For the text-containing cell, return its midpoint in (X, Y) coordinate format. 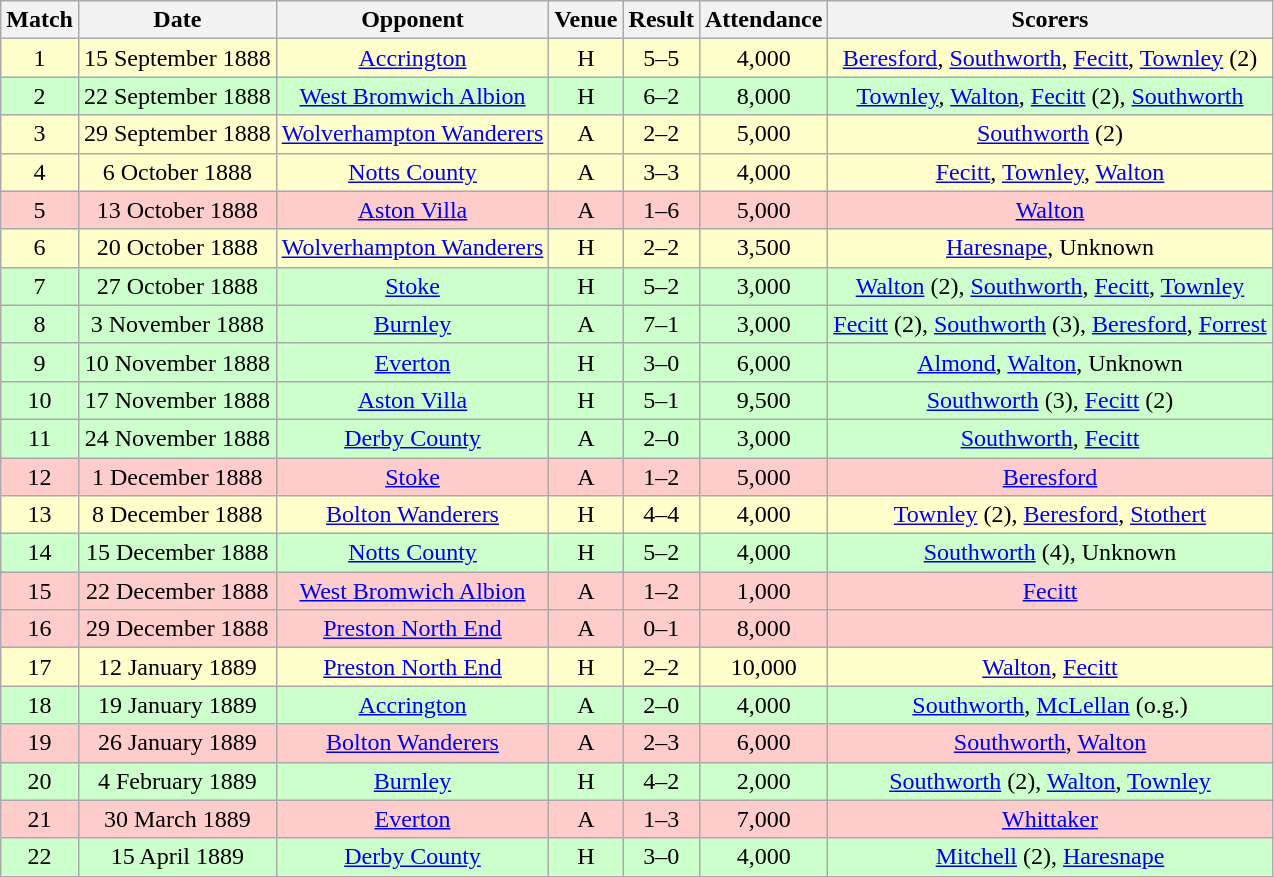
10,000 (763, 667)
7–1 (661, 324)
Fecitt (2), Southworth (3), Beresford, Forrest (1050, 324)
8 (40, 324)
27 October 1888 (177, 286)
4–4 (661, 515)
6 (40, 248)
15 September 1888 (177, 58)
4–2 (661, 781)
24 November 1888 (177, 438)
Southworth (4), Unknown (1050, 553)
1,000 (763, 591)
Fecitt (1050, 591)
1–6 (661, 210)
5 (40, 210)
19 January 1889 (177, 705)
Walton, Fecitt (1050, 667)
Result (661, 20)
15 (40, 591)
20 (40, 781)
Match (40, 20)
12 (40, 477)
0–1 (661, 629)
16 (40, 629)
5–1 (661, 400)
15 December 1888 (177, 553)
14 (40, 553)
Southworth, McLellan (o.g.) (1050, 705)
29 September 1888 (177, 134)
9 (40, 362)
5–5 (661, 58)
Date (177, 20)
17 (40, 667)
2 (40, 96)
7 (40, 286)
18 (40, 705)
Almond, Walton, Unknown (1050, 362)
Fecitt, Townley, Walton (1050, 172)
Southworth (3), Fecitt (2) (1050, 400)
10 November 1888 (177, 362)
19 (40, 743)
Beresford, Southworth, Fecitt, Townley (2) (1050, 58)
12 January 1889 (177, 667)
22 December 1888 (177, 591)
13 October 1888 (177, 210)
Attendance (763, 20)
17 November 1888 (177, 400)
6–2 (661, 96)
Townley (2), Beresford, Stothert (1050, 515)
7,000 (763, 819)
1–3 (661, 819)
1 December 1888 (177, 477)
29 December 1888 (177, 629)
Southworth (2) (1050, 134)
15 April 1889 (177, 857)
8 December 1888 (177, 515)
Scorers (1050, 20)
2–3 (661, 743)
3–3 (661, 172)
22 September 1888 (177, 96)
4 February 1889 (177, 781)
Townley, Walton, Fecitt (2), Southworth (1050, 96)
10 (40, 400)
3 November 1888 (177, 324)
Haresnape, Unknown (1050, 248)
11 (40, 438)
Southworth, Walton (1050, 743)
Whittaker (1050, 819)
6 October 1888 (177, 172)
22 (40, 857)
Walton (1050, 210)
1 (40, 58)
3,500 (763, 248)
Opponent (412, 20)
21 (40, 819)
20 October 1888 (177, 248)
Walton (2), Southworth, Fecitt, Townley (1050, 286)
13 (40, 515)
Venue (586, 20)
4 (40, 172)
2,000 (763, 781)
Mitchell (2), Haresnape (1050, 857)
3 (40, 134)
Beresford (1050, 477)
30 March 1889 (177, 819)
Southworth (2), Walton, Townley (1050, 781)
9,500 (763, 400)
26 January 1889 (177, 743)
Southworth, Fecitt (1050, 438)
